Extract the (x, y) coordinate from the center of the cell holding the provided text.  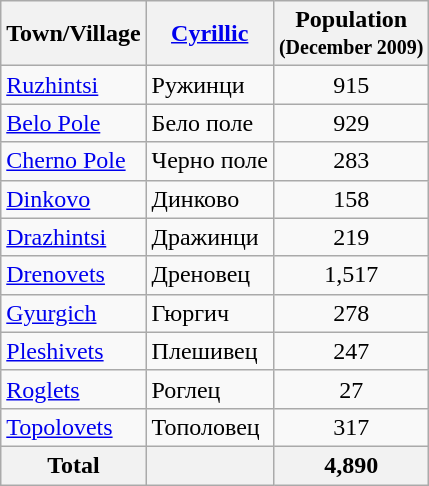
Town/Village (74, 34)
Бело поле (210, 123)
278 (351, 313)
Гюргич (210, 313)
Dinkovo (74, 199)
Belo Pole (74, 123)
Gyurgich (74, 313)
Тополовец (210, 427)
Population(December 2009) (351, 34)
Cherno Pole (74, 161)
Roglets (74, 389)
283 (351, 161)
27 (351, 389)
Динково (210, 199)
Drenovets (74, 275)
915 (351, 85)
Pleshivets (74, 351)
158 (351, 199)
Ружинци (210, 85)
Плешивец (210, 351)
4,890 (351, 465)
1,517 (351, 275)
219 (351, 237)
Роглец (210, 389)
Topolovets (74, 427)
Дреновец (210, 275)
Total (74, 465)
Cyrillic (210, 34)
Дражинци (210, 237)
Черно поле (210, 161)
247 (351, 351)
Drazhintsi (74, 237)
317 (351, 427)
Ruzhintsi (74, 85)
929 (351, 123)
